Provide the [X, Y] coordinate of the cell's center where the given text is located.  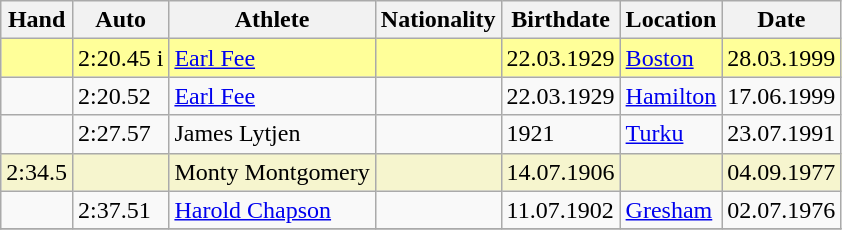
Nationality [438, 20]
2:27.57 [120, 134]
Auto [120, 20]
Monty Montgomery [272, 172]
Location [671, 20]
Gresham [671, 210]
2:34.5 [37, 172]
14.07.1906 [560, 172]
Turku [671, 134]
28.03.1999 [782, 58]
23.07.1991 [782, 134]
Date [782, 20]
11.07.1902 [560, 210]
2:20.45 i [120, 58]
James Lytjen [272, 134]
17.06.1999 [782, 96]
Hand [37, 20]
Boston [671, 58]
2:20.52 [120, 96]
02.07.1976 [782, 210]
1921 [560, 134]
Hamilton [671, 96]
04.09.1977 [782, 172]
Birthdate [560, 20]
Harold Chapson [272, 210]
Athlete [272, 20]
2:37.51 [120, 210]
